Scan for the cell matching the given text and deliver its [X, Y] coordinate at center. 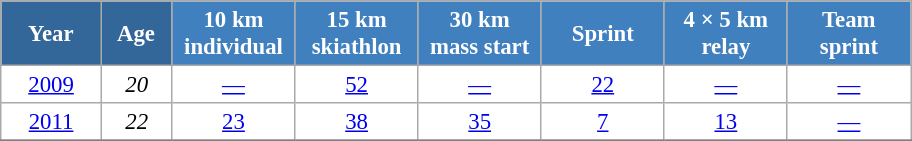
10 km individual [234, 34]
Year [52, 34]
2009 [52, 85]
7 [602, 122]
15 km skiathlon [356, 34]
13 [726, 122]
4 × 5 km relay [726, 34]
52 [356, 85]
38 [356, 122]
Age [136, 34]
Team sprint [848, 34]
2011 [52, 122]
20 [136, 85]
23 [234, 122]
30 km mass start [480, 34]
35 [480, 122]
Sprint [602, 34]
